Pinpoint the cell where the given text exists, returning its (x, y) midpoint coordinate. 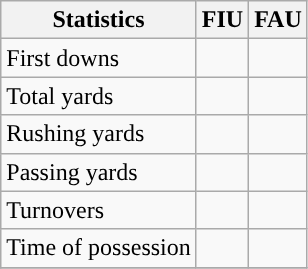
FAU (278, 20)
Rushing yards (99, 134)
Time of possession (99, 248)
First downs (99, 58)
Turnovers (99, 210)
FIU (222, 20)
Statistics (99, 20)
Total yards (99, 96)
Passing yards (99, 172)
